For the text-containing cell, return its midpoint in (x, y) coordinate format. 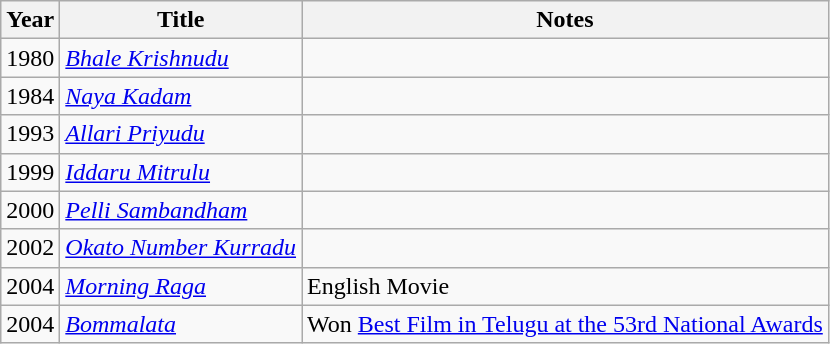
Naya Kadam (181, 96)
Okato Number Kurradu (181, 248)
2000 (30, 210)
1999 (30, 172)
2002 (30, 248)
Allari Priyudu (181, 134)
Notes (566, 20)
Pelli Sambandham (181, 210)
Iddaru Mitrulu (181, 172)
1980 (30, 58)
Bommalata (181, 324)
Year (30, 20)
Won Best Film in Telugu at the 53rd National Awards (566, 324)
Bhale Krishnudu (181, 58)
English Movie (566, 286)
Morning Raga (181, 286)
1984 (30, 96)
1993 (30, 134)
Title (181, 20)
